Pinpoint the cell where the given text exists, returning its (X, Y) midpoint coordinate. 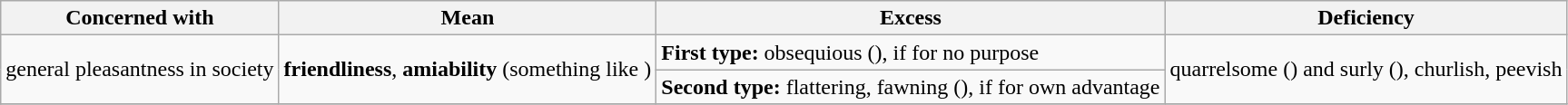
Second type: flattering, fawning (), if for own advantage (911, 87)
Excess (911, 18)
Mean (468, 18)
Concerned with (140, 18)
quarrelsome () and surly (), churlish, peevish (1366, 70)
general pleasantness in society (140, 70)
First type: obsequious (), if for no purpose (911, 52)
friendliness, amiability (something like ) (468, 70)
Deficiency (1366, 18)
